Determine the (x, y) coordinate at the center of the cell enclosing the given text.  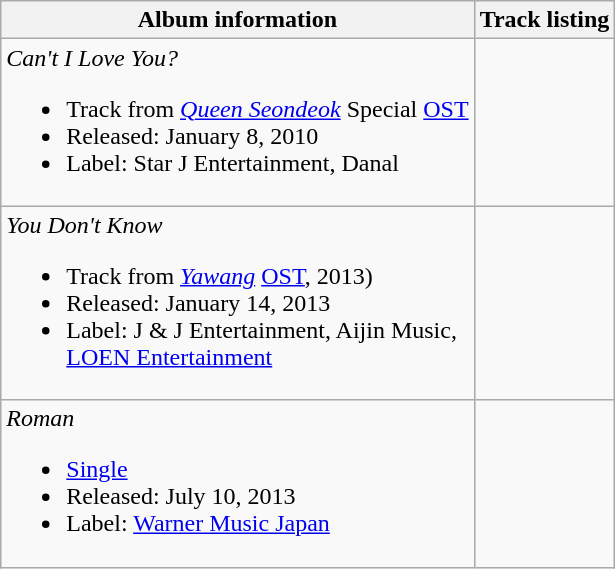
Album information (238, 20)
RomanSingleReleased: July 10, 2013Label: Warner Music Japan (238, 484)
You Don't KnowTrack from Yawang OST, 2013)Released: January 14, 2013Label: J & J Entertainment, Aijin Music, LOEN Entertainment (238, 303)
Can't I Love You?Track from Queen Seondeok Special OSTReleased: January 8, 2010Label: Star J Entertainment, Danal (238, 122)
Track listing (544, 20)
